From the cell containing the given text, extract its center point as [x, y] coordinate. 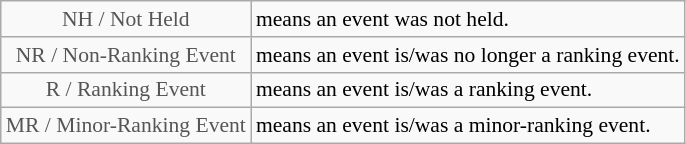
MR / Minor-Ranking Event [126, 126]
R / Ranking Event [126, 90]
means an event is/was a ranking event. [468, 90]
means an event was not held. [468, 19]
means an event is/was a minor-ranking event. [468, 126]
means an event is/was no longer a ranking event. [468, 55]
NR / Non-Ranking Event [126, 55]
NH / Not Held [126, 19]
